Search for the cell housing the specified text and yield its [X, Y] center coordinate. 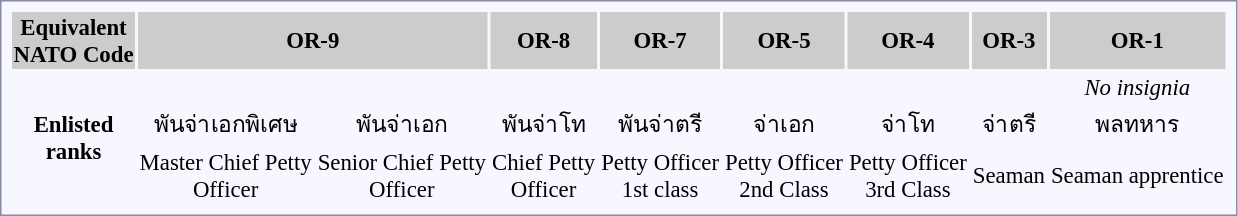
Petty Officer2nd Class [784, 176]
OR-7 [660, 40]
จ่าเอก [784, 124]
OR-5 [784, 40]
Chief PettyOfficer [543, 176]
OR-8 [543, 40]
Seaman [1008, 176]
Seaman apprentice [1137, 176]
พลทหาร [1137, 124]
OR-9 [312, 40]
Senior Chief PettyOfficer [402, 176]
พันจ่าเอกพิเศษ [226, 124]
Petty Officer3rd Class [908, 176]
Enlistedranks [74, 138]
พันจ่าโท [543, 124]
Petty Officer1st class [660, 176]
OR-4 [908, 40]
จ่าตรี [1008, 124]
EquivalentNATO Code [74, 40]
OR-1 [1137, 40]
No insignia [1137, 87]
Master Chief PettyOfficer [226, 176]
พันจ่าเอก [402, 124]
จ่าโท [908, 124]
พันจ่าตรี [660, 124]
OR-3 [1008, 40]
